Pinpoint the cell where the given text exists, returning its [x, y] midpoint coordinate. 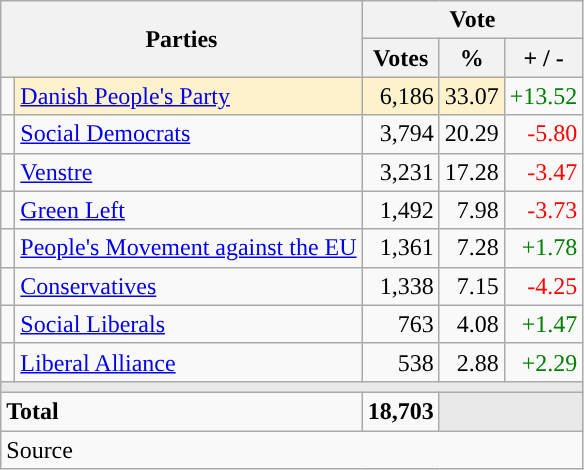
-3.47 [544, 172]
% [472, 58]
Green Left [188, 210]
Source [292, 449]
+ / - [544, 58]
7.28 [472, 248]
+1.78 [544, 248]
+13.52 [544, 96]
1,338 [400, 286]
Total [182, 411]
4.08 [472, 324]
7.15 [472, 286]
33.07 [472, 96]
763 [400, 324]
1,492 [400, 210]
20.29 [472, 134]
7.98 [472, 210]
Votes [400, 58]
Conservatives [188, 286]
+1.47 [544, 324]
Vote [472, 20]
3,794 [400, 134]
Parties [182, 39]
6,186 [400, 96]
-5.80 [544, 134]
Venstre [188, 172]
2.88 [472, 362]
3,231 [400, 172]
1,361 [400, 248]
People's Movement against the EU [188, 248]
Social Liberals [188, 324]
+2.29 [544, 362]
18,703 [400, 411]
-4.25 [544, 286]
-3.73 [544, 210]
Social Democrats [188, 134]
Danish People's Party [188, 96]
17.28 [472, 172]
Liberal Alliance [188, 362]
538 [400, 362]
